Determine the [X, Y] coordinate at the center of the cell enclosing the given text.  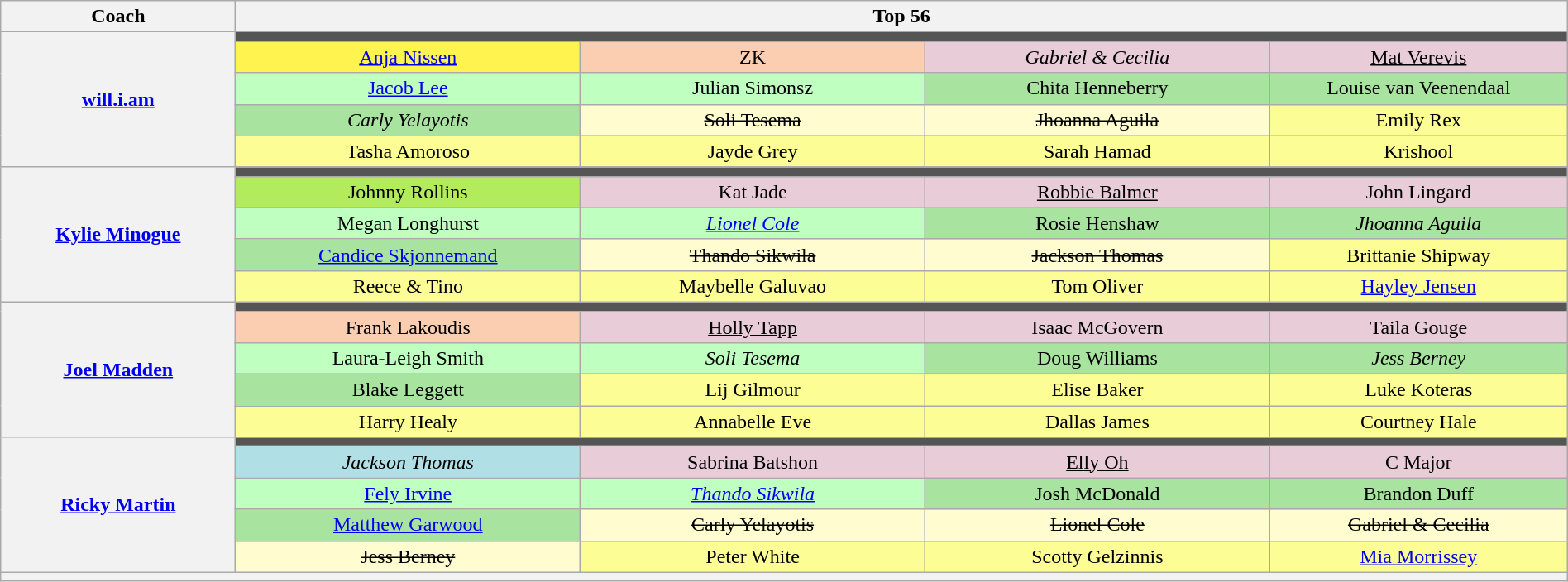
Luke Koteras [1418, 390]
Megan Longhurst [409, 223]
Taila Gouge [1418, 327]
Kat Jade [753, 192]
Anja Nissen [409, 57]
Doug Williams [1097, 359]
Sabrina Batshon [753, 462]
Harry Healy [409, 422]
Brandon Duff [1418, 494]
Tom Oliver [1097, 286]
ZK [753, 57]
Louise van Veenendaal [1418, 88]
Blake Leggett [409, 390]
Candice Skjonnemand [409, 255]
Coach [118, 17]
Krishool [1418, 151]
Robbie Balmer [1097, 192]
Tasha Amoroso [409, 151]
Maybelle Galuvao [753, 286]
Frank Lakoudis [409, 327]
Mat Verevis [1418, 57]
Courtney Hale [1418, 422]
will.i.am [118, 99]
Elise Baker [1097, 390]
C Major [1418, 462]
Emily Rex [1418, 120]
Chita Henneberry [1097, 88]
Joel Madden [118, 369]
Elly Oh [1097, 462]
Annabelle Eve [753, 422]
Sarah Hamad [1097, 151]
Rosie Henshaw [1097, 223]
John Lingard [1418, 192]
Isaac McGovern [1097, 327]
Julian Simonsz [753, 88]
Johnny Rollins [409, 192]
Scotty Gelzinnis [1097, 556]
Reece & Tino [409, 286]
Jacob Lee [409, 88]
Hayley Jensen [1418, 286]
Laura-Leigh Smith [409, 359]
Lij Gilmour [753, 390]
Ricky Martin [118, 504]
Jayde Grey [753, 151]
Kylie Minogue [118, 235]
Mia Morrissey [1418, 556]
Holly Tapp [753, 327]
Dallas James [1097, 422]
Peter White [753, 556]
Top 56 [901, 17]
Brittanie Shipway [1418, 255]
Josh McDonald [1097, 494]
Fely Irvine [409, 494]
Matthew Garwood [409, 525]
